Return [x, y] of the center of cell containing provided text 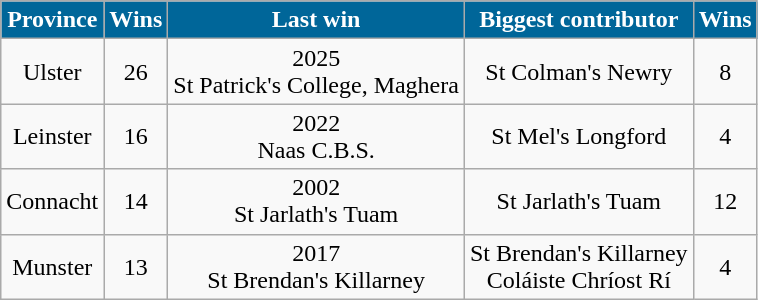
St Brendan's KillarneyColáiste Chríost Rí [578, 266]
14 [136, 202]
Connacht [52, 202]
8 [725, 72]
Biggest contributor [578, 20]
Last win [316, 20]
2017St Brendan's Killarney [316, 266]
Province [52, 20]
Ulster [52, 72]
12 [725, 202]
St Jarlath's Tuam [578, 202]
St Colman's Newry [578, 72]
26 [136, 72]
13 [136, 266]
Leinster [52, 136]
16 [136, 136]
St Mel's Longford [578, 136]
Munster [52, 266]
2022Naas C.B.S. [316, 136]
2002St Jarlath's Tuam [316, 202]
2025St Patrick's College, Maghera [316, 72]
